Return (x, y) of the center of cell containing provided text 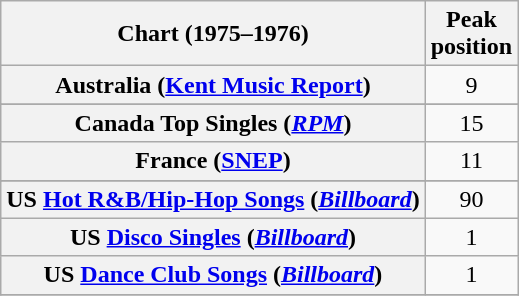
Australia (Kent Music Report) (213, 85)
11 (471, 161)
France (SNEP) (213, 161)
US Disco Singles (Billboard) (213, 237)
US Dance Club Songs (Billboard) (213, 275)
Canada Top Singles (RPM) (213, 123)
Chart (1975–1976) (213, 34)
90 (471, 199)
US Hot R&B/Hip-Hop Songs (Billboard) (213, 199)
9 (471, 85)
15 (471, 123)
Peakposition (471, 34)
